Search for the cell housing the specified text and yield its [x, y] center coordinate. 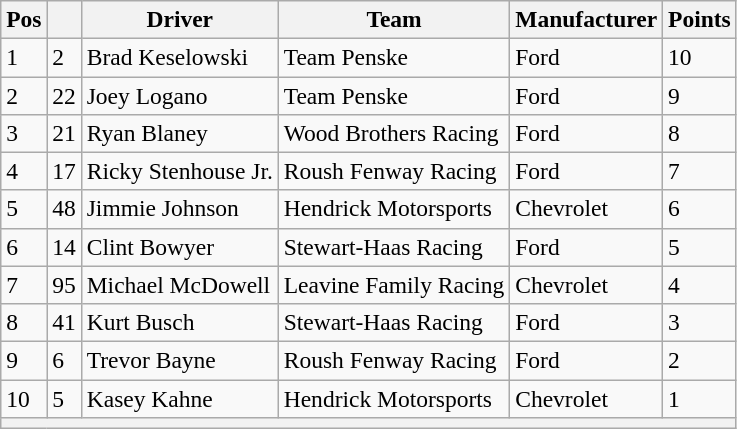
17 [64, 171]
Kasey Kahne [180, 398]
Michael McDowell [180, 285]
22 [64, 95]
Ricky Stenhouse Jr. [180, 171]
41 [64, 322]
Wood Brothers Racing [394, 133]
Ryan Blaney [180, 133]
14 [64, 247]
Trevor Bayne [180, 360]
Team [394, 19]
21 [64, 133]
Kurt Busch [180, 322]
Manufacturer [586, 19]
Jimmie Johnson [180, 209]
Points [700, 19]
Joey Logano [180, 95]
Pos [24, 19]
Clint Bowyer [180, 247]
Brad Keselowski [180, 57]
Driver [180, 19]
Leavine Family Racing [394, 285]
95 [64, 285]
48 [64, 209]
